Pinpoint the cell where the given text exists, returning its [X, Y] midpoint coordinate. 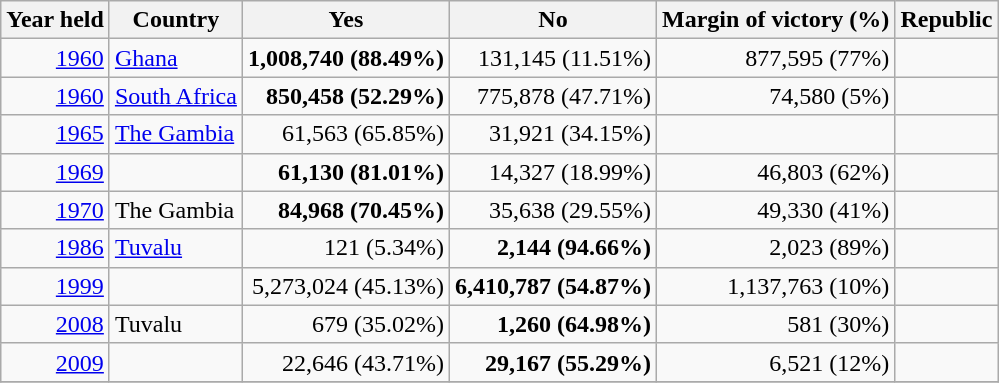
Republic [946, 20]
22,646 (43.71%) [346, 362]
74,580 (5%) [776, 96]
49,330 (41%) [776, 210]
61,130 (81.01%) [346, 172]
No [552, 20]
775,878 (47.71%) [552, 96]
Year held [56, 20]
Margin of victory (%) [776, 20]
6,521 (12%) [776, 362]
131,145 (11.51%) [552, 58]
1970 [56, 210]
46,803 (62%) [776, 172]
2008 [56, 324]
2,023 (89%) [776, 248]
1999 [56, 286]
850,458 (52.29%) [346, 96]
877,595 (77%) [776, 58]
Yes [346, 20]
1,260 (64.98%) [552, 324]
6,410,787 (54.87%) [552, 286]
31,921 (34.15%) [552, 134]
121 (5.34%) [346, 248]
1,008,740 (88.49%) [346, 58]
Country [176, 20]
14,327 (18.99%) [552, 172]
679 (35.02%) [346, 324]
South Africa [176, 96]
84,968 (70.45%) [346, 210]
5,273,024 (45.13%) [346, 286]
1,137,763 (10%) [776, 286]
Ghana [176, 58]
581 (30%) [776, 324]
2009 [56, 362]
2,144 (94.66%) [552, 248]
1986 [56, 248]
35,638 (29.55%) [552, 210]
29,167 (55.29%) [552, 362]
1965 [56, 134]
61,563 (65.85%) [346, 134]
1969 [56, 172]
